Extract the (X, Y) coordinate from the center of the cell holding the provided text.  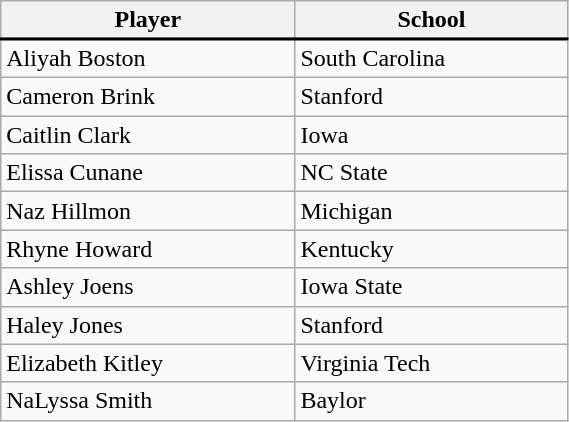
Ashley Joens (148, 287)
Elizabeth Kitley (148, 363)
Baylor (432, 401)
School (432, 20)
South Carolina (432, 58)
Haley Jones (148, 325)
NaLyssa Smith (148, 401)
NC State (432, 173)
Naz Hillmon (148, 211)
Michigan (432, 211)
Player (148, 20)
Elissa Cunane (148, 173)
Iowa State (432, 287)
Iowa (432, 135)
Kentucky (432, 249)
Rhyne Howard (148, 249)
Aliyah Boston (148, 58)
Cameron Brink (148, 97)
Virginia Tech (432, 363)
Caitlin Clark (148, 135)
